From the cell containing the given text, extract its center point as [X, Y] coordinate. 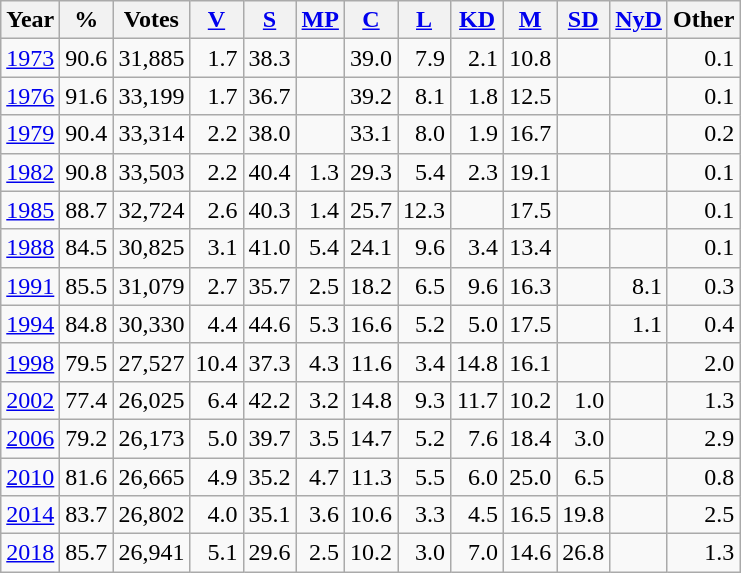
91.6 [86, 96]
25.0 [530, 477]
2.0 [703, 362]
19.8 [584, 515]
2.6 [216, 210]
16.1 [530, 362]
7.9 [424, 58]
3.2 [320, 400]
12.3 [424, 210]
40.4 [270, 172]
90.8 [86, 172]
1998 [30, 362]
1.9 [478, 134]
16.3 [530, 286]
85.5 [86, 286]
36.7 [270, 96]
30,330 [152, 324]
41.0 [270, 248]
31,885 [152, 58]
33.1 [370, 134]
19.1 [530, 172]
2010 [30, 477]
42.2 [270, 400]
26,025 [152, 400]
6.0 [478, 477]
SD [584, 20]
10.4 [216, 362]
40.3 [270, 210]
84.5 [86, 248]
2018 [30, 553]
90.6 [86, 58]
26,941 [152, 553]
C [370, 20]
29.3 [370, 172]
0.8 [703, 477]
14.6 [530, 553]
4.0 [216, 515]
S [270, 20]
2.3 [478, 172]
29.6 [270, 553]
2.9 [703, 438]
Other [703, 20]
16.7 [530, 134]
33,199 [152, 96]
88.7 [86, 210]
26,173 [152, 438]
1979 [30, 134]
14.7 [370, 438]
4.4 [216, 324]
38.3 [270, 58]
31,079 [152, 286]
44.6 [270, 324]
35.7 [270, 286]
18.4 [530, 438]
5.3 [320, 324]
35.2 [270, 477]
84.8 [86, 324]
M [530, 20]
% [86, 20]
7.6 [478, 438]
KD [478, 20]
37.3 [270, 362]
32,724 [152, 210]
30,825 [152, 248]
18.2 [370, 286]
1.8 [478, 96]
24.1 [370, 248]
38.0 [270, 134]
25.7 [370, 210]
90.4 [86, 134]
0.4 [703, 324]
13.4 [530, 248]
83.7 [86, 515]
1973 [30, 58]
MP [320, 20]
V [216, 20]
1994 [30, 324]
1988 [30, 248]
2002 [30, 400]
3.6 [320, 515]
0.3 [703, 286]
35.1 [270, 515]
2.1 [478, 58]
1976 [30, 96]
5.5 [424, 477]
8.0 [424, 134]
1982 [30, 172]
33,503 [152, 172]
39.2 [370, 96]
0.2 [703, 134]
Year [30, 20]
16.6 [370, 324]
12.5 [530, 96]
33,314 [152, 134]
7.0 [478, 553]
79.2 [86, 438]
L [424, 20]
79.5 [86, 362]
5.1 [216, 553]
11.7 [478, 400]
2014 [30, 515]
4.9 [216, 477]
26,665 [152, 477]
6.4 [216, 400]
NyD [639, 20]
1.1 [639, 324]
9.3 [424, 400]
Votes [152, 20]
27,527 [152, 362]
3.1 [216, 248]
10.8 [530, 58]
1985 [30, 210]
1.4 [320, 210]
26.8 [584, 553]
4.5 [478, 515]
2006 [30, 438]
81.6 [86, 477]
4.3 [320, 362]
4.7 [320, 477]
1991 [30, 286]
1.0 [584, 400]
2.7 [216, 286]
39.7 [270, 438]
3.5 [320, 438]
3.3 [424, 515]
85.7 [86, 553]
26,802 [152, 515]
77.4 [86, 400]
11.6 [370, 362]
11.3 [370, 477]
16.5 [530, 515]
10.6 [370, 515]
39.0 [370, 58]
